Find where the given text appears and provide that cell's center as (X, Y) coordinate. 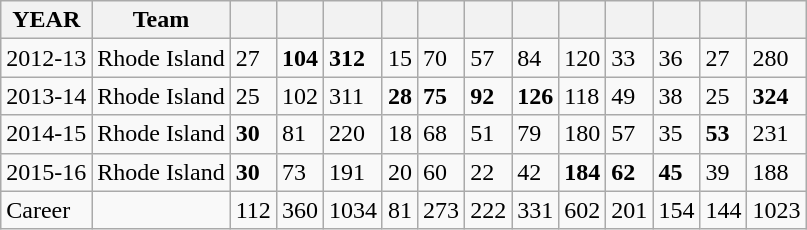
191 (352, 172)
201 (630, 210)
79 (536, 134)
15 (400, 58)
154 (676, 210)
60 (442, 172)
92 (488, 96)
33 (630, 58)
53 (724, 134)
28 (400, 96)
51 (488, 134)
42 (536, 172)
45 (676, 172)
331 (536, 210)
22 (488, 172)
222 (488, 210)
102 (300, 96)
312 (352, 58)
73 (300, 172)
360 (300, 210)
49 (630, 96)
104 (300, 58)
2015-16 (46, 172)
2014-15 (46, 134)
68 (442, 134)
280 (776, 58)
311 (352, 96)
273 (442, 210)
602 (582, 210)
Team (161, 20)
84 (536, 58)
188 (776, 172)
220 (352, 134)
20 (400, 172)
180 (582, 134)
112 (253, 210)
120 (582, 58)
70 (442, 58)
75 (442, 96)
YEAR (46, 20)
231 (776, 134)
18 (400, 134)
35 (676, 134)
Career (46, 210)
39 (724, 172)
126 (536, 96)
1023 (776, 210)
184 (582, 172)
1034 (352, 210)
324 (776, 96)
2013-14 (46, 96)
38 (676, 96)
118 (582, 96)
62 (630, 172)
144 (724, 210)
36 (676, 58)
2012-13 (46, 58)
